Search for the cell housing the specified text and yield its [x, y] center coordinate. 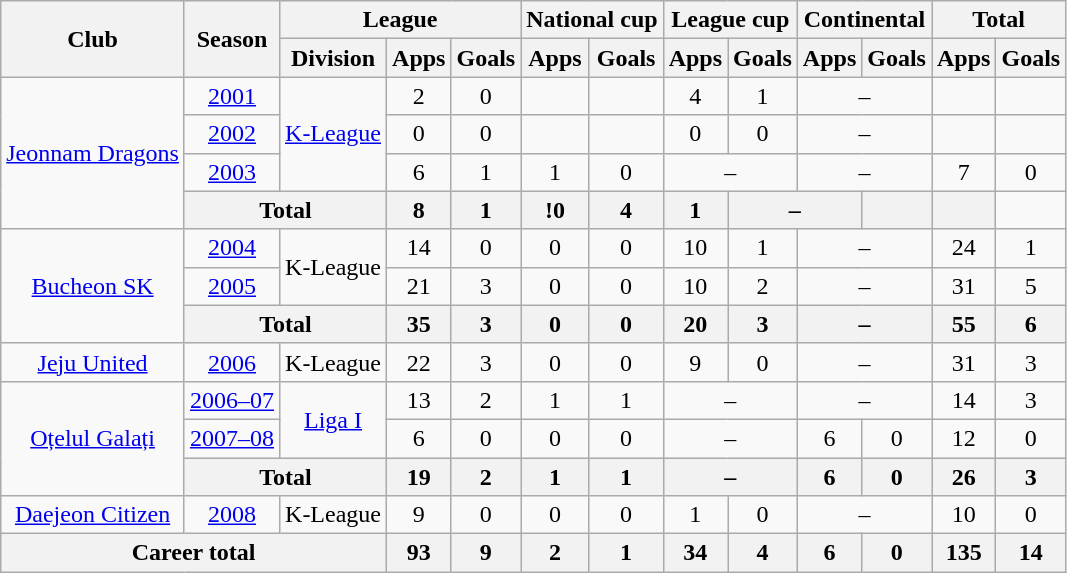
Bucheon SK [93, 286]
24 [964, 248]
21 [419, 286]
!0 [555, 210]
Liga I [334, 419]
135 [964, 553]
5 [1031, 286]
34 [695, 553]
55 [964, 324]
26 [964, 477]
League [400, 20]
20 [695, 324]
7 [964, 172]
12 [964, 438]
8 [419, 210]
2002 [232, 134]
League cup [730, 20]
Club [93, 39]
2005 [232, 286]
35 [419, 324]
22 [419, 362]
2006 [232, 362]
2008 [232, 515]
2003 [232, 172]
2004 [232, 248]
Daejeon Citizen [93, 515]
Oțelul Galați [93, 438]
2001 [232, 96]
2007–08 [232, 438]
Jeonnam Dragons [93, 153]
Division [334, 58]
93 [419, 553]
13 [419, 400]
19 [419, 477]
2006–07 [232, 400]
Season [232, 39]
National cup [592, 20]
Career total [194, 553]
Continental [864, 20]
Jeju United [93, 362]
